Search for the cell housing the specified text and yield its [x, y] center coordinate. 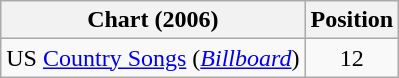
US Country Songs (Billboard) [153, 58]
Position [352, 20]
Chart (2006) [153, 20]
12 [352, 58]
